Find where the given text appears and provide that cell's center as (X, Y) coordinate. 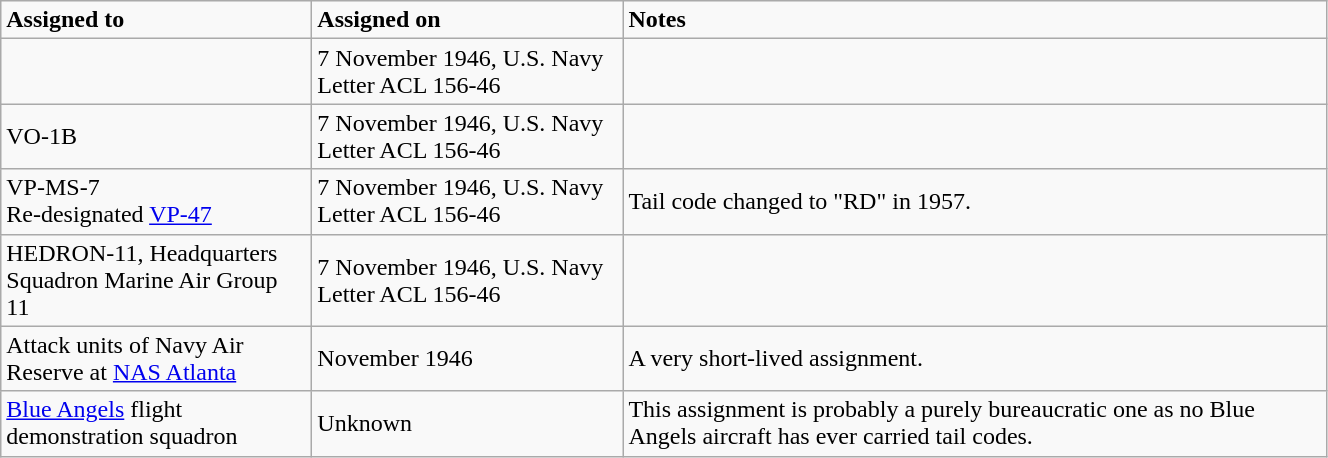
A very short-lived assignment. (975, 358)
Assigned on (468, 20)
HEDRON-11, Headquarters Squadron Marine Air Group 11 (156, 280)
Unknown (468, 424)
VO-1B (156, 136)
Notes (975, 20)
November 1946 (468, 358)
VP-MS-7Re-designated VP-47 (156, 202)
This assignment is probably a purely bureaucratic one as no Blue Angels aircraft has ever carried tail codes. (975, 424)
Blue Angels flight demonstration squadron (156, 424)
Attack units of Navy Air Reserve at NAS Atlanta (156, 358)
Tail code changed to "RD" in 1957. (975, 202)
Assigned to (156, 20)
